From the cell containing the given text, extract its center point as [X, Y] coordinate. 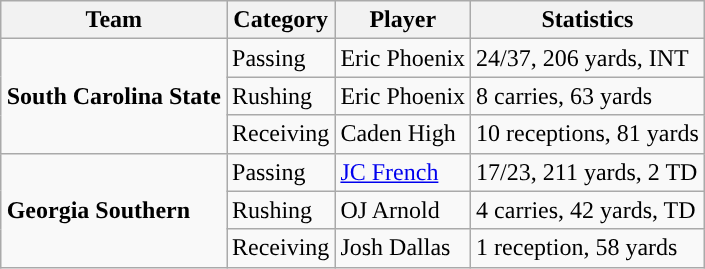
OJ Arnold [403, 210]
10 receptions, 81 yards [588, 134]
Georgia Southern [114, 210]
17/23, 211 yards, 2 TD [588, 172]
1 reception, 58 yards [588, 248]
Statistics [588, 20]
South Carolina State [114, 96]
24/37, 206 yards, INT [588, 58]
Category [280, 20]
Team [114, 20]
Player [403, 20]
Caden High [403, 134]
JC French [403, 172]
4 carries, 42 yards, TD [588, 210]
Josh Dallas [403, 248]
8 carries, 63 yards [588, 96]
